Output the (x, y) coordinate of the center of the cell containing the given text.  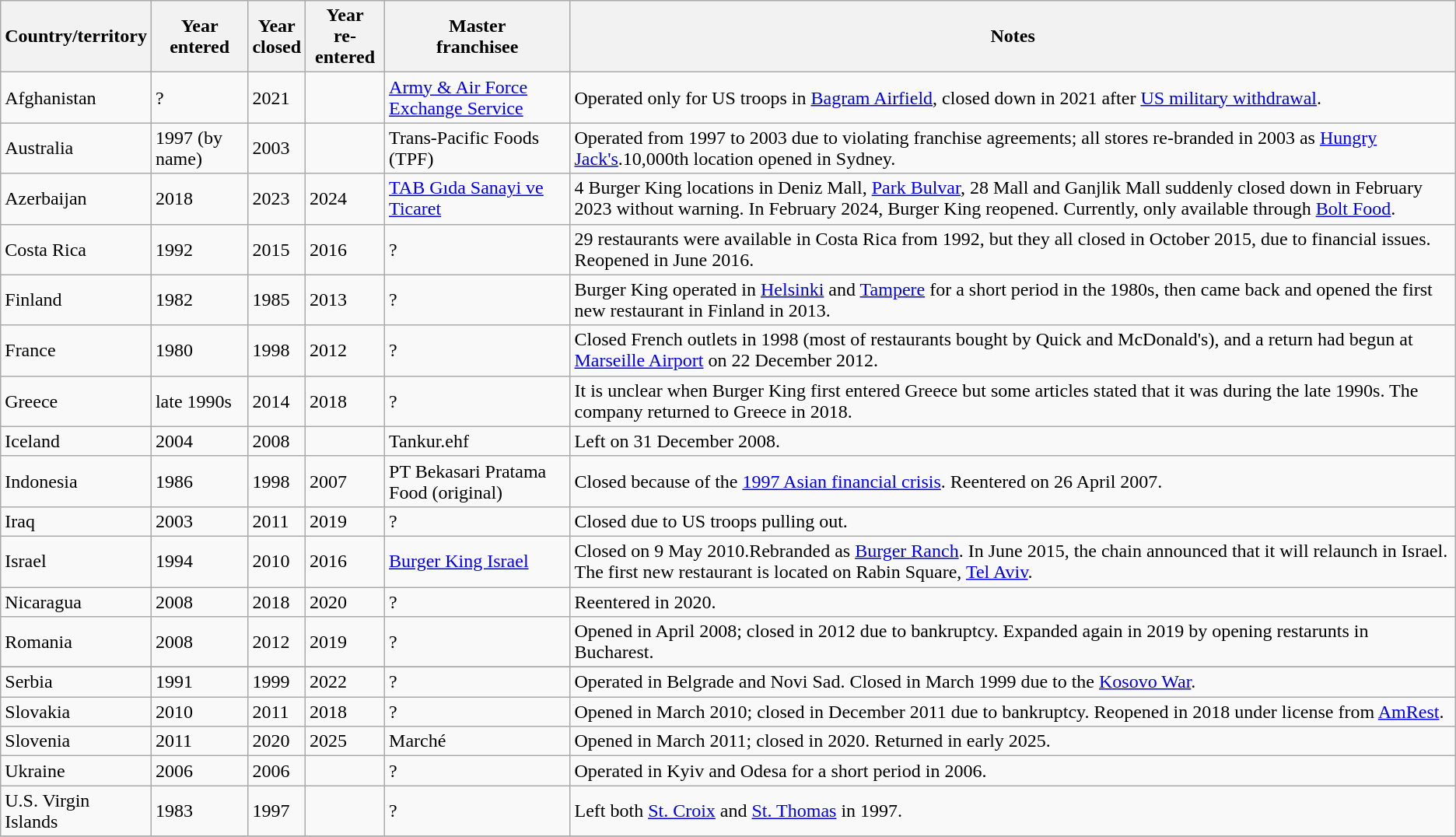
Trans-Pacific Foods (TPF) (478, 148)
2023 (277, 199)
2013 (345, 300)
Tankur.ehf (478, 441)
Slovakia (76, 712)
2004 (199, 441)
Indonesia (76, 481)
late 1990s (199, 401)
Greece (76, 401)
Closed due to US troops pulling out. (1013, 521)
Left both St. Croix and St. Thomas in 1997. (1013, 811)
France (76, 350)
Marché (478, 741)
Afghanistan (76, 98)
2007 (345, 481)
Costa Rica (76, 249)
2024 (345, 199)
Israel (76, 562)
Opened in March 2011; closed in 2020. Returned in early 2025. (1013, 741)
Army & Air Force Exchange Service (478, 98)
Operated only for US troops in Bagram Airfield, closed down in 2021 after US military withdrawal. (1013, 98)
1997 (277, 811)
1991 (199, 682)
Finland (76, 300)
Burger King Israel (478, 562)
1982 (199, 300)
1997 (by name) (199, 148)
2025 (345, 741)
Masterfranchisee (478, 37)
Nicaragua (76, 601)
Operated from 1997 to 2003 due to violating franchise agreements; all stores re-branded in 2003 as Hungry Jack's.10,000th location opened in Sydney. (1013, 148)
Serbia (76, 682)
2015 (277, 249)
Yearclosed (277, 37)
1986 (199, 481)
Yearentered (199, 37)
1983 (199, 811)
1999 (277, 682)
2014 (277, 401)
1994 (199, 562)
Iraq (76, 521)
Romania (76, 643)
Closed French outlets in 1998 (most of restaurants bought by Quick and McDonald's), and a return had begun at Marseille Airport on 22 December 2012. (1013, 350)
Closed because of the 1997 Asian financial crisis. Reentered on 26 April 2007. (1013, 481)
Country/territory (76, 37)
Ukraine (76, 771)
29 restaurants were available in Costa Rica from 1992, but they all closed in October 2015, due to financial issues. Reopened in June 2016. (1013, 249)
Operated in Kyiv and Odesa for a short period in 2006. (1013, 771)
1985 (277, 300)
2021 (277, 98)
Azerbaijan (76, 199)
Left on 31 December 2008. (1013, 441)
Iceland (76, 441)
PT Bekasari Pratama Food (original) (478, 481)
Notes (1013, 37)
Australia (76, 148)
Slovenia (76, 741)
Opened in April 2008; closed in 2012 due to bankruptcy. Expanded again in 2019 by opening restarunts in Bucharest. (1013, 643)
1980 (199, 350)
2022 (345, 682)
Yearre-entered (345, 37)
Operated in Belgrade and Novi Sad. Closed in March 1999 due to the Kosovo War. (1013, 682)
1992 (199, 249)
Reentered in 2020. (1013, 601)
Opened in March 2010; closed in December 2011 due to bankruptcy. Reopened in 2018 under license from AmRest. (1013, 712)
TAB Gıda Sanayi ve Ticaret (478, 199)
Burger King operated in Helsinki and Tampere for a short period in the 1980s, then came back and opened the first new restaurant in Finland in 2013. (1013, 300)
U.S. Virgin Islands (76, 811)
